Identify which cell holds the provided text, then report its (x, y) central coordinate. 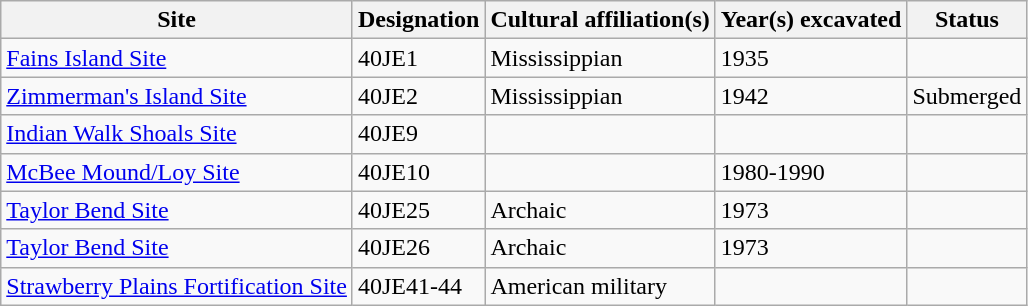
Site (177, 20)
Indian Walk Shoals Site (177, 134)
40JE26 (418, 248)
1980-1990 (811, 172)
Fains Island Site (177, 58)
40JE25 (418, 210)
40JE1 (418, 58)
Cultural affiliation(s) (600, 20)
Designation (418, 20)
1942 (811, 96)
American military (600, 286)
Zimmerman's Island Site (177, 96)
Strawberry Plains Fortification Site (177, 286)
40JE2 (418, 96)
McBee Mound/Loy Site (177, 172)
40JE9 (418, 134)
40JE41-44 (418, 286)
Year(s) excavated (811, 20)
Submerged (967, 96)
Status (967, 20)
1935 (811, 58)
40JE10 (418, 172)
